For the text-containing cell, return its midpoint in [X, Y] coordinate format. 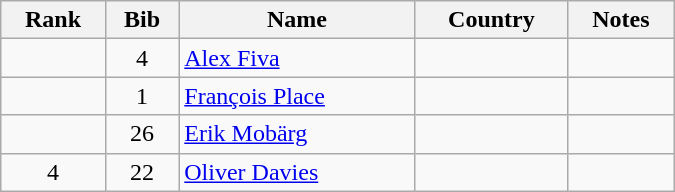
Erik Mobärg [297, 134]
22 [142, 172]
Name [297, 20]
Oliver Davies [297, 172]
Bib [142, 20]
26 [142, 134]
François Place [297, 96]
Alex Fiva [297, 58]
1 [142, 96]
Notes [622, 20]
Country [491, 20]
Rank [54, 20]
